Return the (x, y) coordinate for the center point of the cell that contains the specified text.  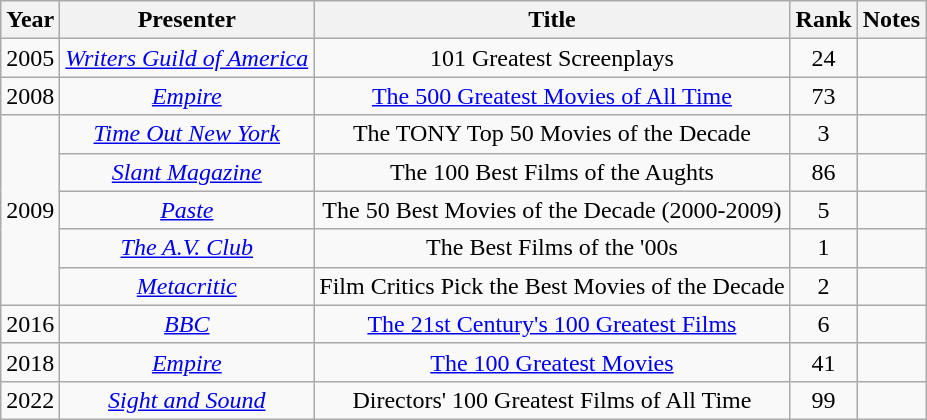
Notes (891, 20)
Paste (187, 210)
Writers Guild of America (187, 58)
The 500 Greatest Movies of All Time (552, 96)
99 (824, 400)
Metacritic (187, 286)
2018 (30, 362)
Year (30, 20)
5 (824, 210)
Directors' 100 Greatest Films of All Time (552, 400)
The 100 Best Films of the Aughts (552, 172)
41 (824, 362)
The TONY Top 50 Movies of the Decade (552, 134)
2008 (30, 96)
The Best Films of the '00s (552, 248)
BBC (187, 324)
101 Greatest Screenplays (552, 58)
Time Out New York (187, 134)
6 (824, 324)
Presenter (187, 20)
2 (824, 286)
73 (824, 96)
3 (824, 134)
The 50 Best Movies of the Decade (2000-2009) (552, 210)
1 (824, 248)
Film Critics Pick the Best Movies of the Decade (552, 286)
24 (824, 58)
The 100 Greatest Movies (552, 362)
Title (552, 20)
Rank (824, 20)
Slant Magazine (187, 172)
2005 (30, 58)
2009 (30, 210)
86 (824, 172)
2022 (30, 400)
Sight and Sound (187, 400)
The A.V. Club (187, 248)
2016 (30, 324)
The 21st Century's 100 Greatest Films (552, 324)
